For the text-containing cell, return its midpoint in (X, Y) coordinate format. 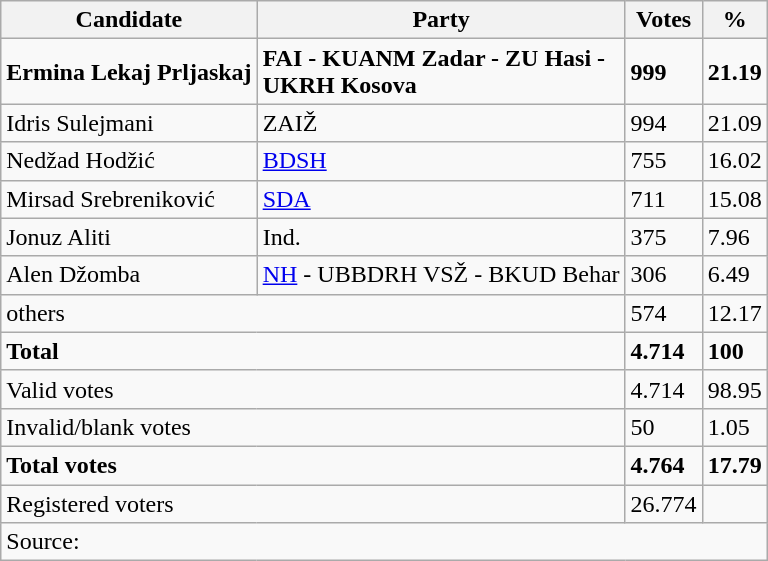
375 (664, 237)
7.96 (734, 237)
50 (664, 427)
Ermina Lekaj Prljaskaj (129, 72)
1.05 (734, 427)
Total votes (313, 465)
Source: (384, 542)
98.95 (734, 389)
Votes (664, 20)
% (734, 20)
Invalid/blank votes (313, 427)
12.17 (734, 313)
Jonuz Aliti (129, 237)
6.49 (734, 275)
21.19 (734, 72)
NH - UBBDRH VSŽ - BKUD Behar (441, 275)
Registered voters (313, 503)
17.79 (734, 465)
21.09 (734, 123)
26.774 (664, 503)
711 (664, 199)
Idris Sulejmani (129, 123)
15.08 (734, 199)
ZAIŽ (441, 123)
574 (664, 313)
Mirsad Srebreniković (129, 199)
306 (664, 275)
FAI - KUANM Zadar - ZU Hasi -UKRH Kosova (441, 72)
SDA (441, 199)
Valid votes (313, 389)
Total (313, 351)
Candidate (129, 20)
Party (441, 20)
Alen Džomba (129, 275)
100 (734, 351)
Nedžad Hodžić (129, 161)
16.02 (734, 161)
994 (664, 123)
755 (664, 161)
4.764 (664, 465)
999 (664, 72)
others (313, 313)
Ind. (441, 237)
BDSH (441, 161)
